Determine the [X, Y] coordinate at the center of the cell enclosing the given text.  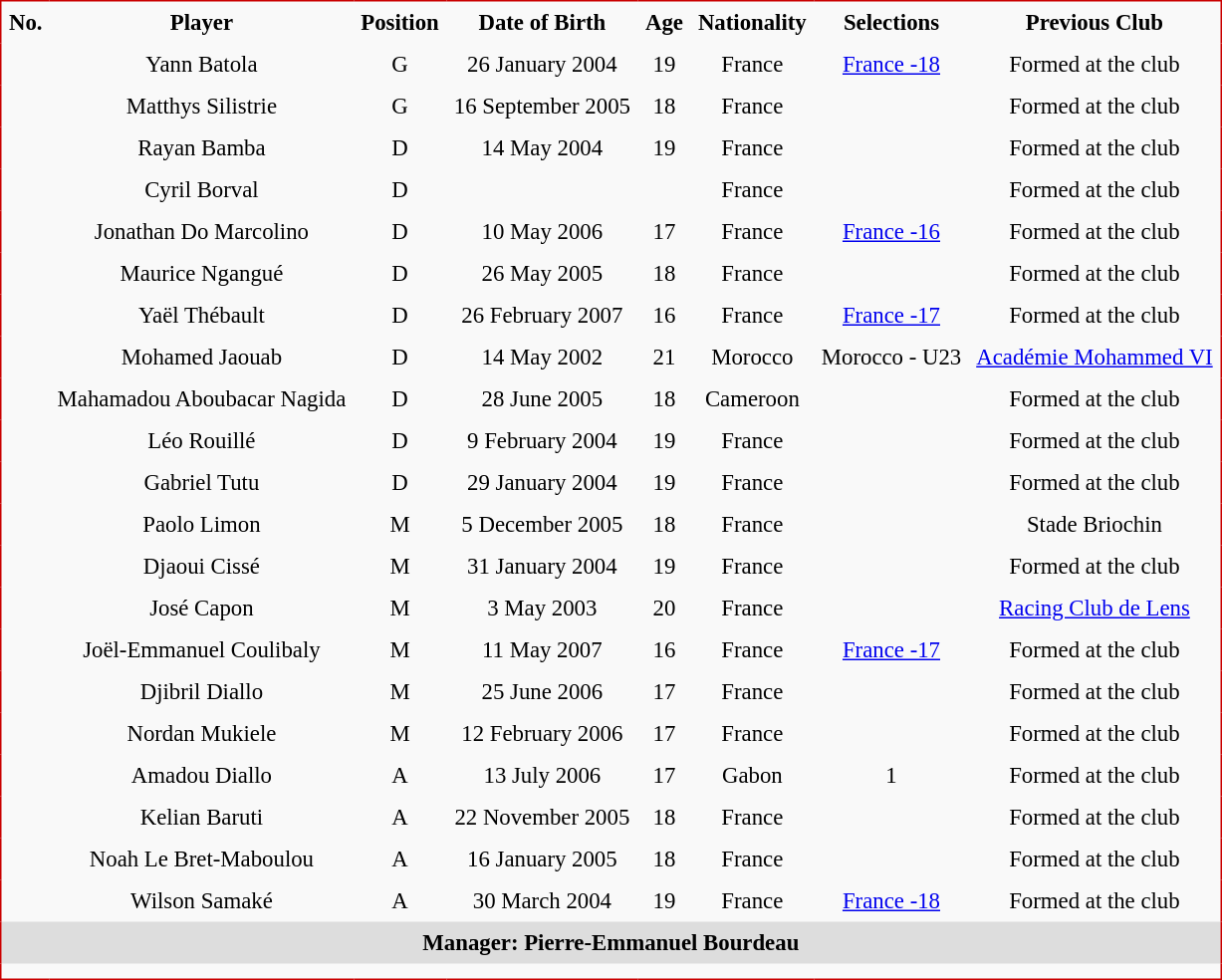
Rayan Bamba [201, 148]
14 May 2004 [542, 148]
Kelian Baruti [201, 818]
Previous Club [1096, 22]
30 March 2004 [542, 901]
Cyril Borval [201, 190]
Age [663, 22]
Date of Birth [542, 22]
14 May 2002 [542, 358]
31 January 2004 [542, 567]
France -16 [890, 232]
Maurice Ngangué [201, 274]
Mahamadou Aboubacar Nagida [201, 399]
Léo Rouillé [201, 441]
Gabon [752, 776]
Stade Briochin [1096, 525]
1 [890, 776]
20 [663, 609]
12 February 2006 [542, 734]
Yaël Thébault [201, 316]
21 [663, 358]
Yann Batola [201, 65]
Nationality [752, 22]
28 June 2005 [542, 399]
Position [400, 22]
10 May 2006 [542, 232]
16 September 2005 [542, 107]
26 May 2005 [542, 274]
Académie Mohammed VI [1096, 358]
Gabriel Tutu [201, 483]
Player [201, 22]
5 December 2005 [542, 525]
Jonathan Do Marcolino [201, 232]
29 January 2004 [542, 483]
11 May 2007 [542, 650]
16 January 2005 [542, 859]
26 February 2007 [542, 316]
No. [26, 22]
13 July 2006 [542, 776]
26 January 2004 [542, 65]
Nordan Mukiele [201, 734]
22 November 2005 [542, 818]
Racing Club de Lens [1096, 609]
9 February 2004 [542, 441]
Mohamed Jaouab [201, 358]
Manager: Pierre-Emmanuel Bourdeau [611, 943]
Djibril Diallo [201, 692]
Paolo Limon [201, 525]
Cameroon [752, 399]
Noah Le Bret-Maboulou [201, 859]
Matthys Silistrie [201, 107]
Amadou Diallo [201, 776]
Joël-Emmanuel Coulibaly [201, 650]
José Capon [201, 609]
Wilson Samaké [201, 901]
Morocco - U23 [890, 358]
3 May 2003 [542, 609]
Morocco [752, 358]
25 June 2006 [542, 692]
Selections [890, 22]
Djaoui Cissé [201, 567]
